Extract the [x, y] coordinate from the center of the cell holding the provided text.  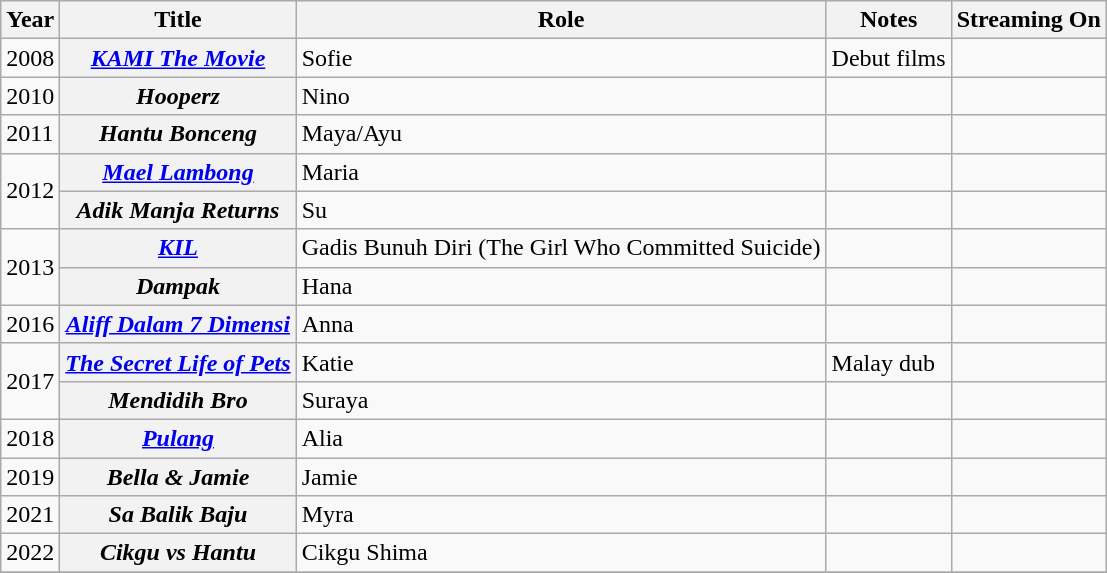
Su [561, 210]
Hooperz [178, 96]
Hantu Bonceng [178, 134]
Role [561, 20]
Myra [561, 515]
Jamie [561, 477]
Notes [888, 20]
Hana [561, 286]
Pulang [178, 438]
Anna [561, 324]
Streaming On [1028, 20]
Alia [561, 438]
2018 [30, 438]
2011 [30, 134]
Debut films [888, 58]
Maya/Ayu [561, 134]
Cikgu Shima [561, 553]
Cikgu vs Hantu [178, 553]
2010 [30, 96]
2019 [30, 477]
Adik Manja Returns [178, 210]
2017 [30, 381]
2008 [30, 58]
Maria [561, 172]
2012 [30, 191]
Sofie [561, 58]
Suraya [561, 400]
Dampak [178, 286]
Malay dub [888, 362]
KAMI The Movie [178, 58]
Katie [561, 362]
The Secret Life of Pets [178, 362]
Sa Balik Baju [178, 515]
2013 [30, 267]
Nino [561, 96]
Bella & Jamie [178, 477]
Year [30, 20]
Aliff Dalam 7 Dimensi [178, 324]
2021 [30, 515]
Mael Lambong [178, 172]
Title [178, 20]
Gadis Bunuh Diri (The Girl Who Committed Suicide) [561, 248]
2016 [30, 324]
2022 [30, 553]
Mendidih Bro [178, 400]
KIL [178, 248]
